Search for the cell housing the specified text and yield its [X, Y] center coordinate. 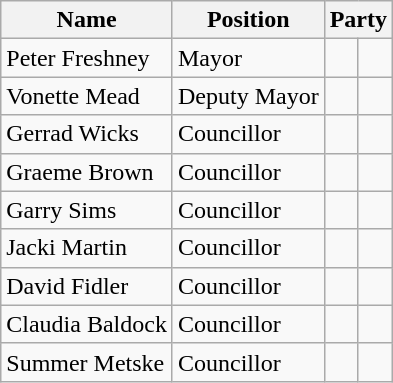
Gerrad Wicks [87, 134]
Party [358, 20]
Name [87, 20]
Jacki Martin [87, 248]
Deputy Mayor [248, 96]
Mayor [248, 58]
Peter Freshney [87, 58]
Garry Sims [87, 210]
David Fidler [87, 286]
Graeme Brown [87, 172]
Summer Metske [87, 362]
Position [248, 20]
Claudia Baldock [87, 324]
Vonette Mead [87, 96]
